Search for the cell housing the specified text and yield its (x, y) center coordinate. 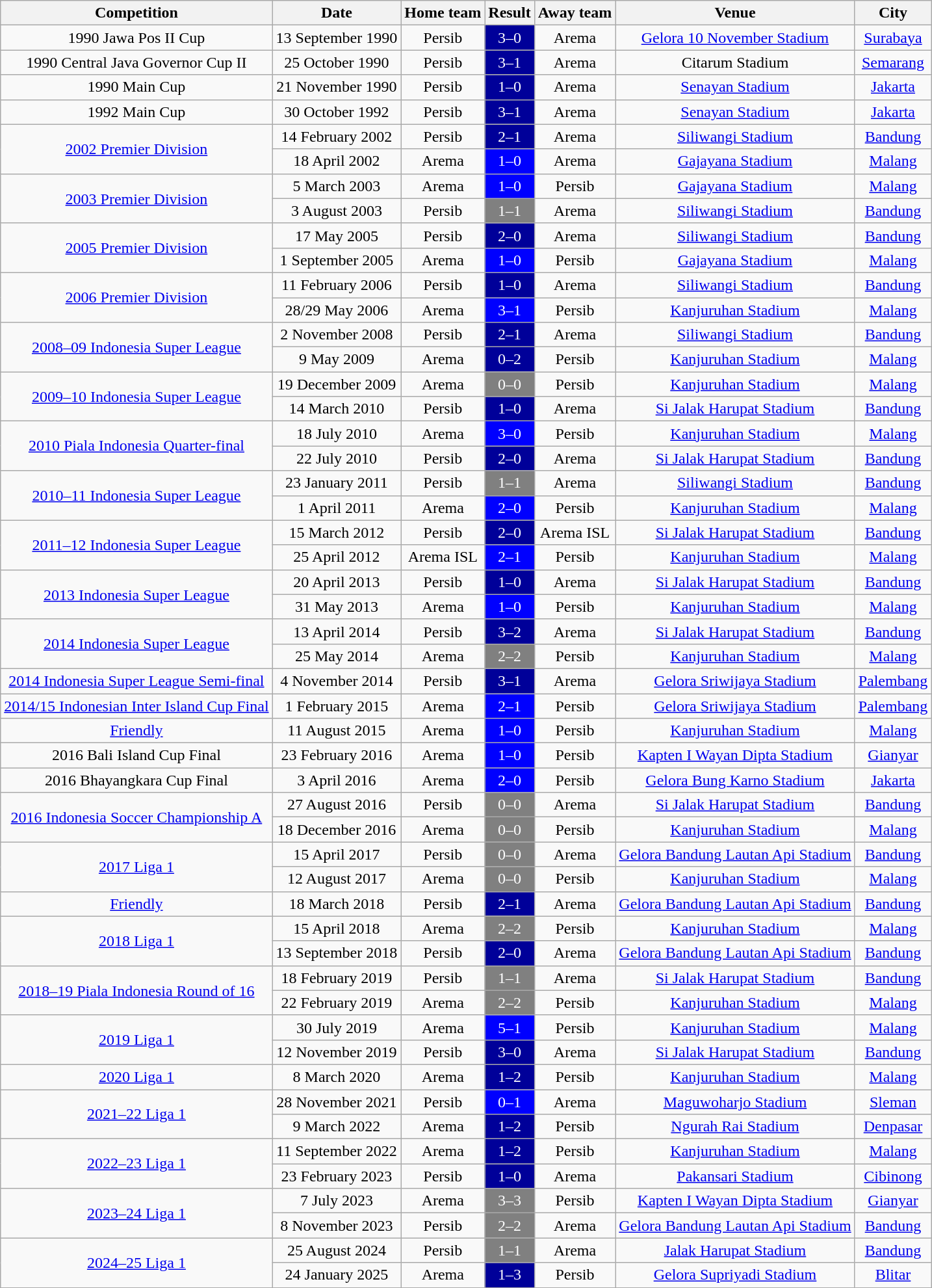
23 January 2011 (337, 483)
Away team (575, 13)
9 May 2009 (337, 360)
25 August 2024 (337, 1250)
Gelora 10 November Stadium (735, 38)
1 September 2005 (337, 260)
City (893, 13)
11 August 2015 (337, 731)
2006 Premier Division (136, 297)
11 February 2006 (337, 285)
5 March 2003 (337, 186)
1990 Main Cup (136, 87)
Gelora Supriyadi Stadium (735, 1275)
5–1 (510, 1027)
11 September 2022 (337, 1151)
Date (337, 13)
13 September 2018 (337, 953)
Ngurah Rai Stadium (735, 1127)
0–1 (510, 1102)
2016 Bali Island Cup Final (136, 756)
Denpasar (893, 1127)
2018 Liga 1 (136, 941)
2021–22 Liga 1 (136, 1114)
Venue (735, 13)
12 August 2017 (337, 879)
2009–10 Indonesia Super League (136, 397)
1992 Main Cup (136, 112)
Blitar (893, 1275)
21 November 1990 (337, 87)
8 November 2023 (337, 1226)
Gelora Bung Karno Stadium (735, 780)
2019 Liga 1 (136, 1040)
12 November 2019 (337, 1052)
2020 Liga 1 (136, 1077)
1 April 2011 (337, 508)
1–3 (510, 1275)
8 March 2020 (337, 1077)
1 February 2015 (337, 705)
2018–19 Piala Indonesia Round of 16 (136, 990)
2010–11 Indonesia Super League (136, 495)
2023–24 Liga 1 (136, 1213)
30 July 2019 (337, 1027)
2013 Indonesia Super League (136, 594)
Jalak Harupat Stadium (735, 1250)
4 November 2014 (337, 681)
3–2 (510, 631)
2017 Liga 1 (136, 867)
Result (510, 13)
3–3 (510, 1201)
18 March 2018 (337, 904)
18 December 2016 (337, 830)
1990 Jawa Pos II Cup (136, 38)
27 August 2016 (337, 805)
14 March 2010 (337, 409)
23 February 2016 (337, 756)
22 July 2010 (337, 458)
9 March 2022 (337, 1127)
2024–25 Liga 1 (136, 1263)
3 April 2016 (337, 780)
14 February 2002 (337, 137)
Surabaya (893, 38)
25 October 1990 (337, 62)
0–2 (510, 360)
2010 Piala Indonesia Quarter-final (136, 446)
22 February 2019 (337, 1003)
31 May 2013 (337, 607)
Maguwoharjo Stadium (735, 1102)
7 July 2023 (337, 1201)
13 September 1990 (337, 38)
2014/15 Indonesian Inter Island Cup Final (136, 705)
2003 Premier Division (136, 198)
2016 Bhayangkara Cup Final (136, 780)
Pakansari Stadium (735, 1176)
28 November 2021 (337, 1102)
15 April 2017 (337, 854)
18 July 2010 (337, 434)
1990 Central Java Governor Cup II (136, 62)
2022–23 Liga 1 (136, 1164)
2016 Indonesia Soccer Championship A (136, 817)
2014 Indonesia Super League (136, 644)
13 April 2014 (337, 631)
23 February 2023 (337, 1176)
2014 Indonesia Super League Semi-final (136, 681)
Sleman (893, 1102)
Cibinong (893, 1176)
2011–12 Indonesia Super League (136, 545)
3 August 2003 (337, 211)
15 March 2012 (337, 532)
Competition (136, 13)
18 April 2002 (337, 161)
2005 Premier Division (136, 248)
2002 Premier Division (136, 149)
Semarang (893, 62)
25 April 2012 (337, 557)
28/29 May 2006 (337, 310)
17 May 2005 (337, 235)
24 January 2025 (337, 1275)
25 May 2014 (337, 656)
15 April 2018 (337, 928)
20 April 2013 (337, 582)
19 December 2009 (337, 384)
2008–09 Indonesia Super League (136, 347)
18 February 2019 (337, 978)
Citarum Stadium (735, 62)
Home team (443, 13)
2 November 2008 (337, 335)
30 October 1992 (337, 112)
